Determine the (X, Y) coordinate at the center of the cell enclosing the given text.  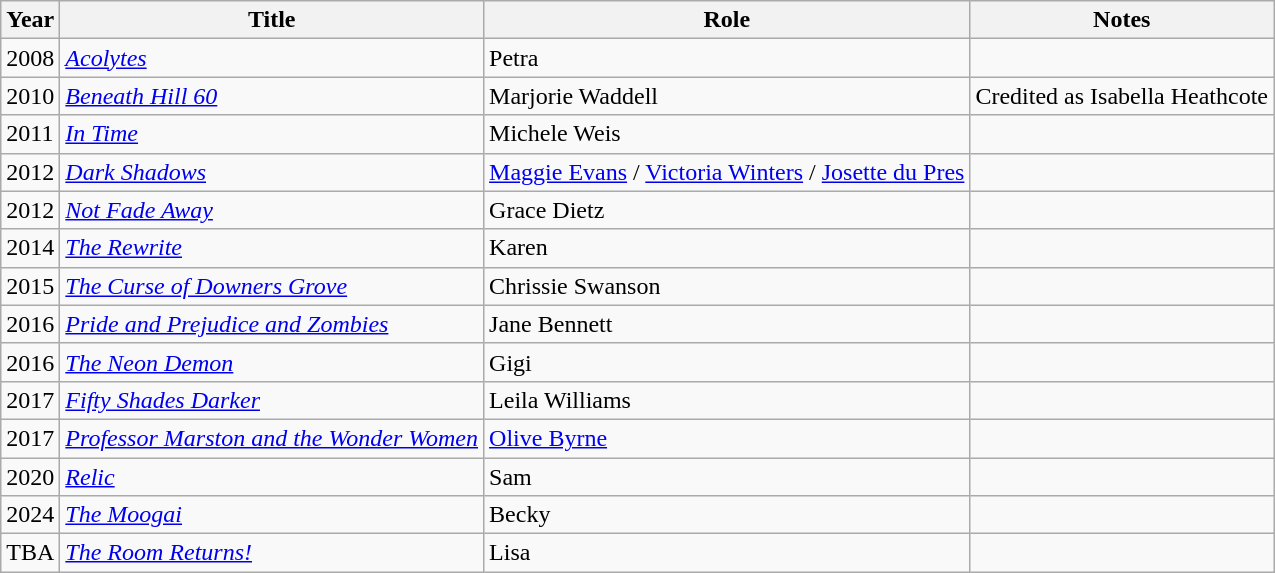
Fifty Shades Darker (272, 400)
Dark Shadows (272, 172)
Role (727, 20)
2020 (30, 477)
In Time (272, 134)
The Curse of Downers Grove (272, 286)
Credited as Isabella Heathcote (1122, 96)
The Moogai (272, 515)
Relic (272, 477)
Year (30, 20)
Petra (727, 58)
Beneath Hill 60 (272, 96)
The Rewrite (272, 248)
Title (272, 20)
The Neon Demon (272, 362)
Notes (1122, 20)
2024 (30, 515)
Chrissie Swanson (727, 286)
Not Fade Away (272, 210)
Michele Weis (727, 134)
Olive Byrne (727, 438)
2011 (30, 134)
Becky (727, 515)
Sam (727, 477)
Karen (727, 248)
2010 (30, 96)
Professor Marston and the Wonder Women (272, 438)
2014 (30, 248)
Maggie Evans / Victoria Winters / Josette du Pres (727, 172)
Gigi (727, 362)
Jane Bennett (727, 324)
The Room Returns! (272, 553)
Lisa (727, 553)
TBA (30, 553)
2015 (30, 286)
Grace Dietz (727, 210)
2008 (30, 58)
Pride and Prejudice and Zombies (272, 324)
Marjorie Waddell (727, 96)
Acolytes (272, 58)
Leila Williams (727, 400)
